Pinpoint the cell where the given text exists, returning its (x, y) midpoint coordinate. 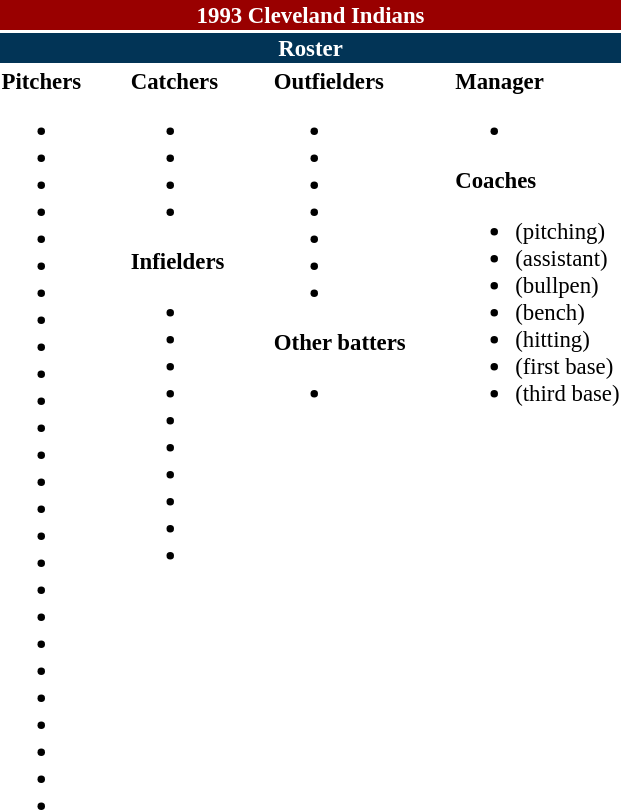
Roster (310, 48)
1993 Cleveland Indians (310, 15)
